Search for the cell housing the specified text and yield its [x, y] center coordinate. 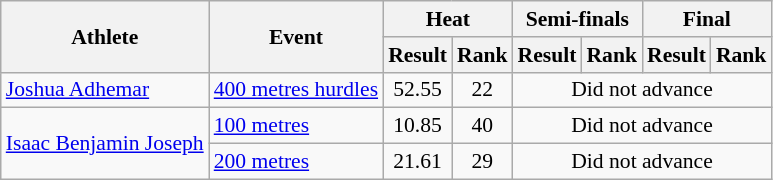
52.55 [418, 90]
Athlete [105, 36]
21.61 [418, 162]
Heat [448, 19]
29 [482, 162]
Event [296, 36]
10.85 [418, 126]
22 [482, 90]
100 metres [296, 126]
Joshua Adhemar [105, 90]
Semi-finals [578, 19]
40 [482, 126]
Isaac Benjamin Joseph [105, 144]
Final [706, 19]
400 metres hurdles [296, 90]
200 metres [296, 162]
